From the cell containing the given text, extract its center point as (X, Y) coordinate. 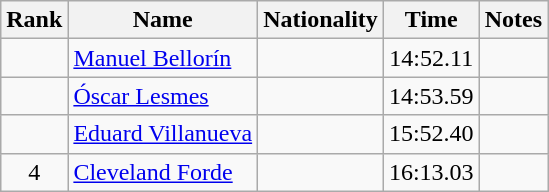
14:53.59 (431, 96)
Manuel Bellorín (163, 58)
Rank (34, 20)
Eduard Villanueva (163, 134)
Cleveland Forde (163, 172)
Time (431, 20)
Notes (513, 20)
Nationality (321, 20)
Óscar Lesmes (163, 96)
14:52.11 (431, 58)
4 (34, 172)
15:52.40 (431, 134)
16:13.03 (431, 172)
Name (163, 20)
